Return [X, Y] of the center of cell containing provided text 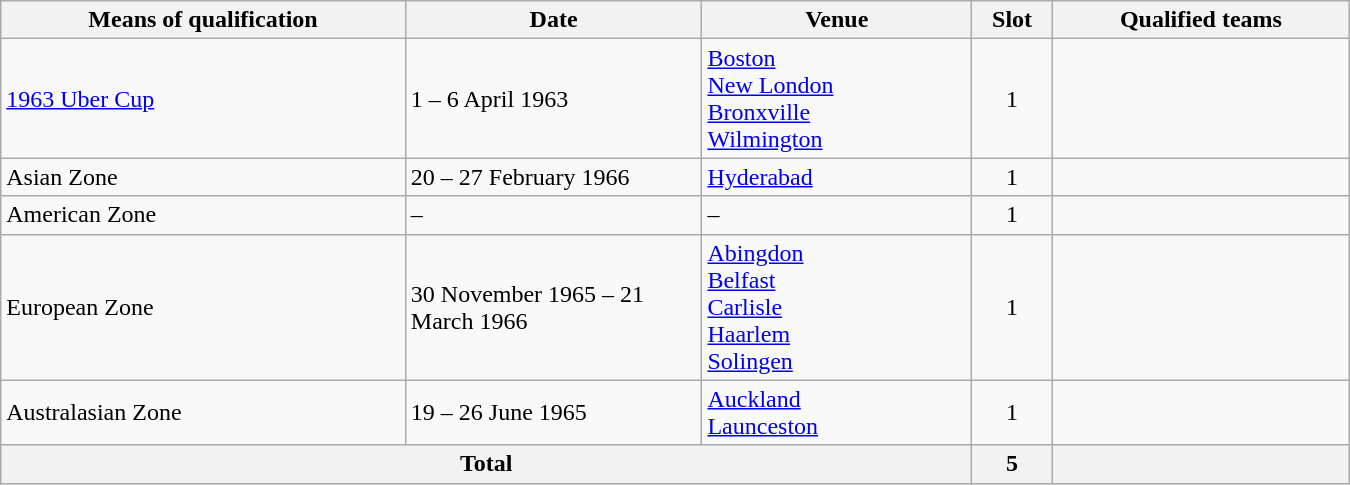
Date [554, 20]
BostonNew LondonBronxvilleWilmington [837, 98]
1 – 6 April 1963 [554, 98]
Australasian Zone [204, 412]
20 – 27 February 1966 [554, 177]
5 [1012, 464]
European Zone [204, 307]
19 – 26 June 1965 [554, 412]
American Zone [204, 215]
AbingdonBelfastCarlisleHaarlemSolingen [837, 307]
30 November 1965 – 21 March 1966 [554, 307]
Asian Zone [204, 177]
Venue [837, 20]
Qualified teams [1202, 20]
Total [486, 464]
Slot [1012, 20]
AucklandLaunceston [837, 412]
Hyderabad [837, 177]
Means of qualification [204, 20]
1963 Uber Cup [204, 98]
